Capture the cell that displays the provided text and extract its (x, y) central coordinate. 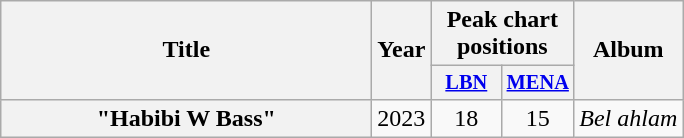
Title (186, 50)
Year (402, 50)
18 (466, 118)
2023 (402, 118)
"Habibi W Bass" (186, 118)
Bel ahlam (628, 118)
Peak chart positions (502, 34)
Album (628, 50)
LBN (466, 83)
MENA (538, 83)
15 (538, 118)
